Provide the [x, y] coordinate of the cell's center where the given text is located.  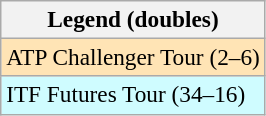
Legend (doubles) [133, 19]
ATP Challenger Tour (2–6) [133, 57]
ITF Futures Tour (34–16) [133, 95]
